Output the (x, y) coordinate of the center of the cell containing the given text.  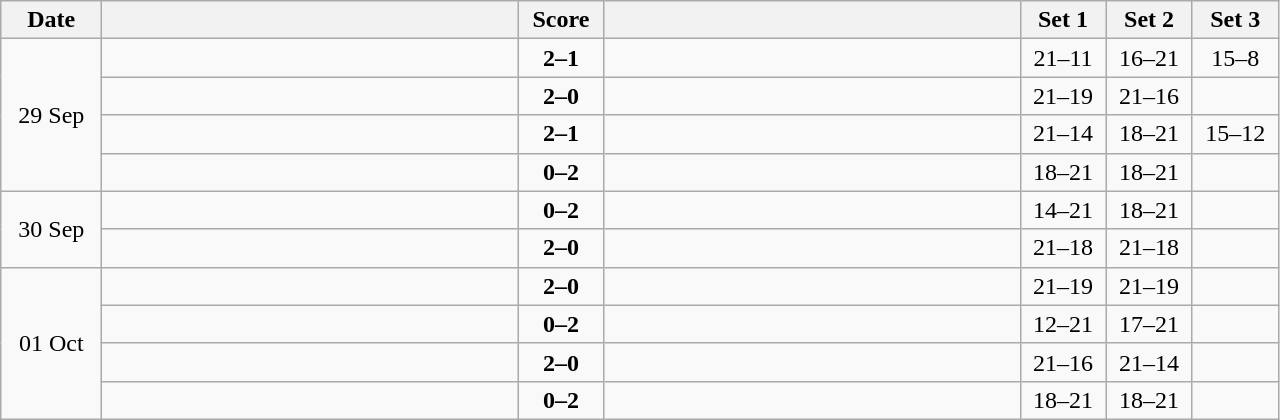
15–8 (1235, 58)
21–11 (1063, 58)
Date (52, 20)
14–21 (1063, 210)
30 Sep (52, 229)
Set 2 (1149, 20)
Set 3 (1235, 20)
16–21 (1149, 58)
Set 1 (1063, 20)
17–21 (1149, 324)
Score (561, 20)
29 Sep (52, 115)
12–21 (1063, 324)
01 Oct (52, 343)
15–12 (1235, 134)
